Find where the given text appears and provide that cell's center as (X, Y) coordinate. 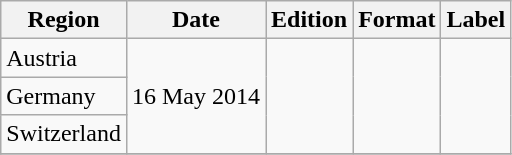
Label (476, 20)
16 May 2014 (196, 96)
Austria (64, 58)
Switzerland (64, 134)
Edition (310, 20)
Region (64, 20)
Germany (64, 96)
Format (397, 20)
Date (196, 20)
